Output the [x, y] coordinate of the center of the cell containing the given text.  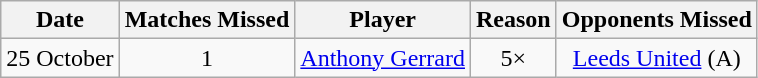
25 October [60, 58]
Player [383, 20]
Anthony Gerrard [383, 58]
5× [514, 58]
Date [60, 20]
Leeds United (A) [656, 58]
Opponents Missed [656, 20]
Reason [514, 20]
1 [207, 58]
Matches Missed [207, 20]
